Extract the [x, y] coordinate from the center of the cell holding the provided text.  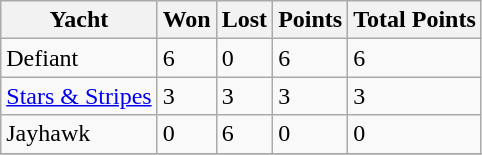
Stars & Stripes [79, 96]
Total Points [415, 20]
Won [186, 20]
Points [310, 20]
Lost [244, 20]
Yacht [79, 20]
Defiant [79, 58]
Jayhawk [79, 134]
